Scan for the cell matching the given text and deliver its [x, y] coordinate at center. 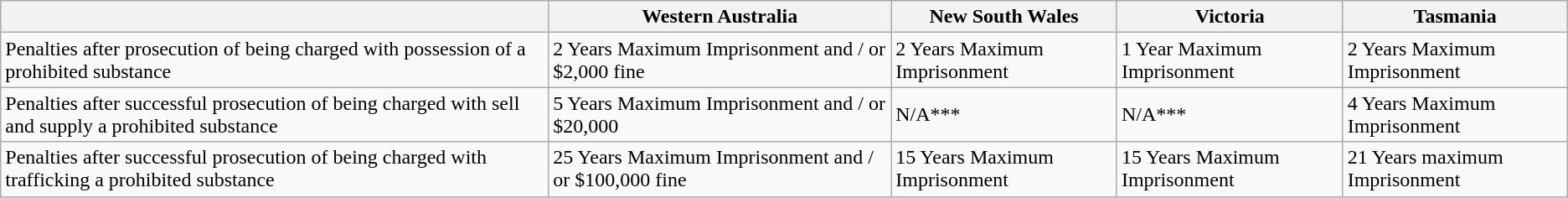
21 Years maximum Imprisonment [1455, 169]
2 Years Maximum Imprisonment and / or $2,000 fine [720, 60]
Victoria [1230, 17]
Penalties after successful prosecution of being charged with sell and supply a prohibited substance [275, 114]
4 Years Maximum Imprisonment [1455, 114]
5 Years Maximum Imprisonment and / or $20,000 [720, 114]
Western Australia [720, 17]
New South Wales [1004, 17]
Tasmania [1455, 17]
Penalties after successful prosecution of being charged with trafficking a prohibited substance [275, 169]
25 Years Maximum Imprisonment and / or $100,000 fine [720, 169]
1 Year Maximum Imprisonment [1230, 60]
Penalties after prosecution of being charged with possession of a prohibited substance [275, 60]
